From the cell containing the given text, extract its center point as (X, Y) coordinate. 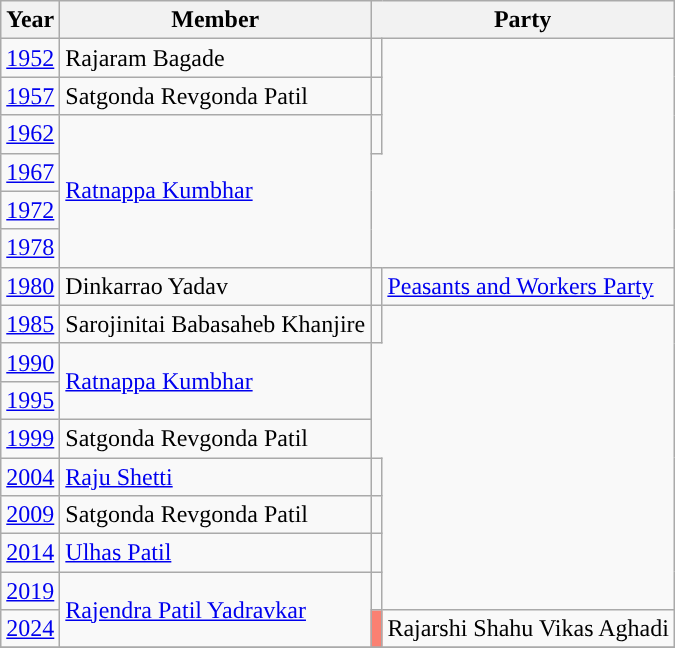
1978 (30, 248)
1999 (30, 438)
1972 (30, 210)
2009 (30, 515)
Party (523, 20)
1990 (30, 362)
Dinkarrao Yadav (216, 286)
2014 (30, 553)
1957 (30, 96)
1995 (30, 400)
Sarojinitai Babasaheb Khanjire (216, 324)
Ulhas Patil (216, 553)
1967 (30, 172)
2024 (30, 629)
1980 (30, 286)
2004 (30, 477)
Member (216, 20)
Year (30, 20)
2019 (30, 591)
Rajarshi Shahu Vikas Aghadi (528, 629)
Rajendra Patil Yadravkar (216, 610)
1952 (30, 58)
1962 (30, 134)
Raju Shetti (216, 477)
Rajaram Bagade (216, 58)
1985 (30, 324)
Peasants and Workers Party (528, 286)
